Return [x, y] of the center of cell containing provided text 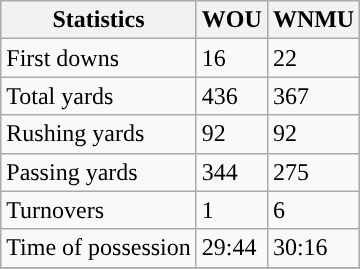
Total yards [99, 96]
367 [313, 96]
First downs [99, 58]
6 [313, 210]
Statistics [99, 20]
Rushing yards [99, 134]
22 [313, 58]
WNMU [313, 20]
16 [232, 58]
Time of possession [99, 248]
275 [313, 172]
30:16 [313, 248]
Turnovers [99, 210]
1 [232, 210]
436 [232, 96]
WOU [232, 20]
29:44 [232, 248]
344 [232, 172]
Passing yards [99, 172]
